Extract the (x, y) coordinate from the center of the cell holding the provided text.  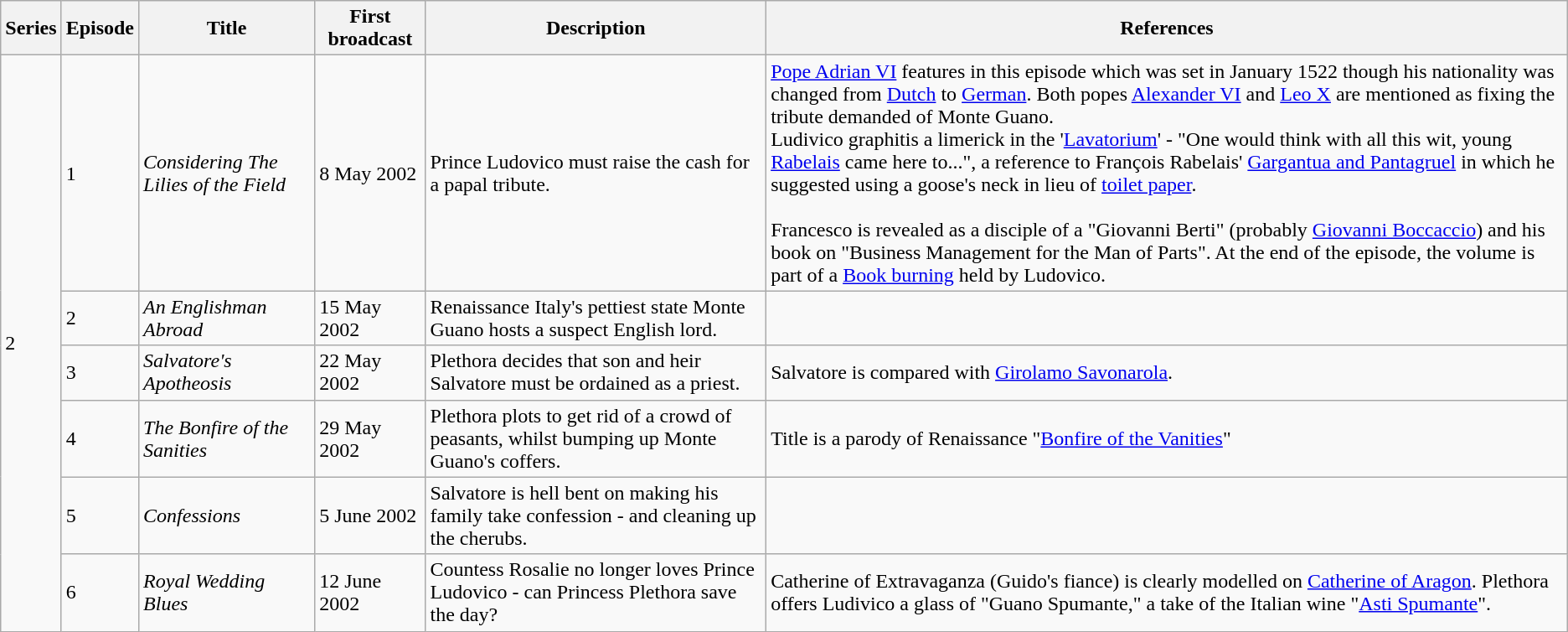
29 May 2002 (370, 438)
References (1168, 28)
5 (100, 515)
Plethora plots to get rid of a crowd of peasants, whilst bumping up Monte Guano's coffers. (596, 438)
Prince Ludovico must raise the cash for a papal tribute. (596, 173)
Series (31, 28)
Title (227, 28)
Considering The Lilies of the Field (227, 173)
8 May 2002 (370, 173)
Title is a parody of Renaissance "Bonfire of the Vanities" (1168, 438)
Renaissance Italy's pettiest state Monte Guano hosts a suspect English lord. (596, 319)
An Englishman Abroad (227, 319)
3 (100, 372)
Royal Wedding Blues (227, 593)
Confessions (227, 515)
12 June 2002 (370, 593)
15 May 2002 (370, 319)
4 (100, 438)
22 May 2002 (370, 372)
1 (100, 173)
5 June 2002 (370, 515)
Salvatore's Apotheosis (227, 372)
6 (100, 593)
Salvatore is compared with Girolamo Savonarola. (1168, 372)
Salvatore is hell bent on making his family take confession - and cleaning up the cherubs. (596, 515)
Episode (100, 28)
The Bonfire of the Sanities (227, 438)
First broadcast (370, 28)
Description (596, 28)
Countess Rosalie no longer loves Prince Ludovico - can Princess Plethora save the day? (596, 593)
Plethora decides that son and heir Salvatore must be ordained as a priest. (596, 372)
